Return (x, y) of the center of cell containing provided text 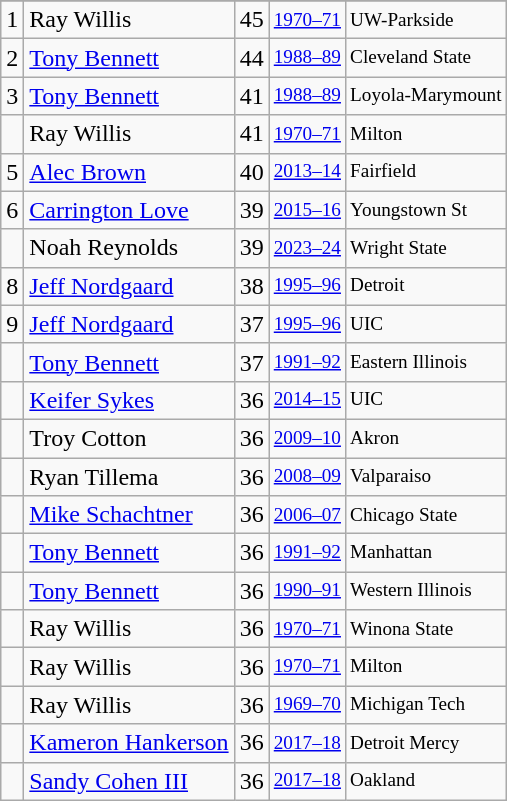
Eastern Illinois (426, 362)
44 (252, 58)
2006–07 (307, 515)
Valparaiso (426, 477)
1969–70 (307, 705)
3 (12, 96)
9 (12, 324)
2013–14 (307, 172)
Youngstown St (426, 210)
Keifer Sykes (129, 400)
2009–10 (307, 438)
5 (12, 172)
Troy Cotton (129, 438)
45 (252, 20)
6 (12, 210)
Noah Reynolds (129, 248)
2008–09 (307, 477)
2023–24 (307, 248)
Loyola-Marymount (426, 96)
Fairfield (426, 172)
Sandy Cohen III (129, 781)
Akron (426, 438)
Manhattan (426, 553)
Chicago State (426, 515)
Alec Brown (129, 172)
2 (12, 58)
UW-Parkside (426, 20)
Kameron Hankerson (129, 743)
Western Illinois (426, 591)
40 (252, 172)
Ryan Tillema (129, 477)
Oakland (426, 781)
2015–16 (307, 210)
1990–91 (307, 591)
2014–15 (307, 400)
Michigan Tech (426, 705)
Cleveland State (426, 58)
8 (12, 286)
Detroit (426, 286)
Detroit Mercy (426, 743)
Carrington Love (129, 210)
Wright State (426, 248)
38 (252, 286)
Mike Schachtner (129, 515)
1 (12, 20)
Winona State (426, 629)
